Locate the cell with the specified text and output its (x, y) center coordinate. 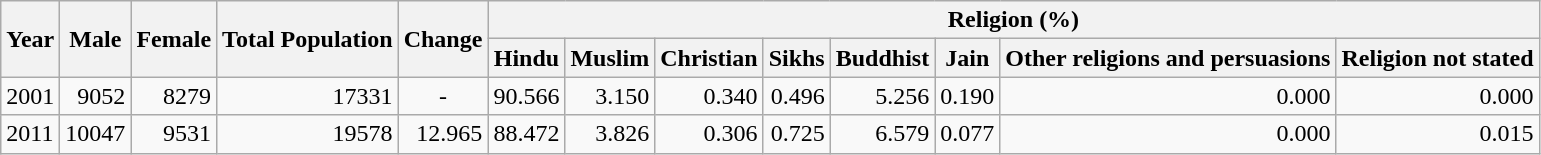
9531 (174, 134)
12.965 (443, 134)
Religion not stated (1438, 58)
3.826 (610, 134)
Female (174, 39)
Jain (968, 58)
0.190 (968, 96)
0.077 (968, 134)
10047 (96, 134)
Total Population (308, 39)
Other religions and persuasions (1168, 58)
2011 (30, 134)
0.340 (709, 96)
17331 (308, 96)
5.256 (882, 96)
9052 (96, 96)
Religion (%) (1014, 20)
3.150 (610, 96)
19578 (308, 134)
0.496 (796, 96)
Buddhist (882, 58)
0.015 (1438, 134)
Male (96, 39)
0.306 (709, 134)
90.566 (526, 96)
88.472 (526, 134)
Hindu (526, 58)
0.725 (796, 134)
Year (30, 39)
2001 (30, 96)
Sikhs (796, 58)
Change (443, 39)
Christian (709, 58)
6.579 (882, 134)
- (443, 96)
Muslim (610, 58)
8279 (174, 96)
